Locate the cell with the specified text and output its (X, Y) center coordinate. 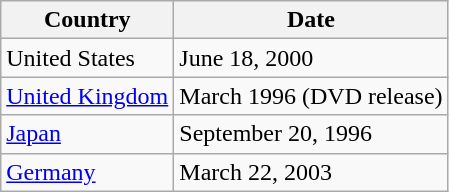
June 18, 2000 (311, 58)
United Kingdom (88, 96)
United States (88, 58)
Japan (88, 134)
September 20, 1996 (311, 134)
March 22, 2003 (311, 172)
Date (311, 20)
Country (88, 20)
Germany (88, 172)
March 1996 (DVD release) (311, 96)
